Find where the given text appears and provide that cell's center as [x, y] coordinate. 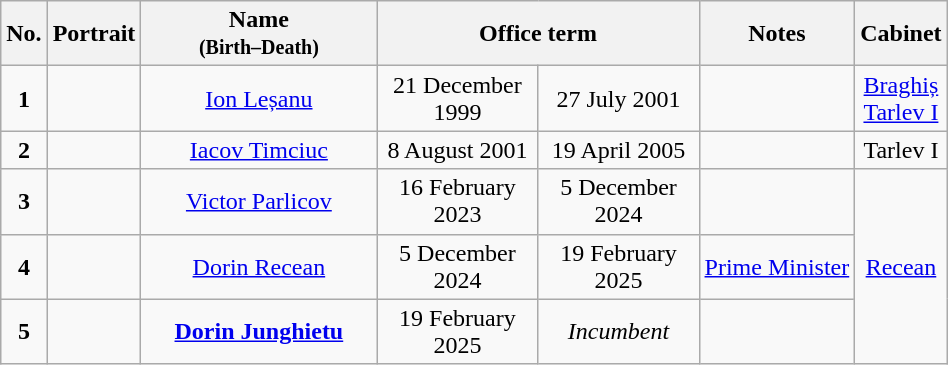
Tarlev I [901, 150]
5 [24, 332]
4 [24, 266]
Portrait [94, 34]
21 December 1999 [458, 98]
27 July 2001 [618, 98]
No. [24, 34]
Dorin Junghietu [259, 332]
1 [24, 98]
Name(Birth–Death) [259, 34]
Office term [538, 34]
Notes [777, 34]
3 [24, 202]
Cabinet [901, 34]
Recean [901, 266]
BraghișTarlev I [901, 98]
19 April 2005 [618, 150]
8 August 2001 [458, 150]
Dorin Recean [259, 266]
Iacov Timciuc [259, 150]
Ion Leșanu [259, 98]
16 February 2023 [458, 202]
Victor Parlicov [259, 202]
Incumbent [618, 332]
Prime Minister [777, 266]
2 [24, 150]
